Return the (X, Y) coordinate for the center point of the cell that contains the specified text.  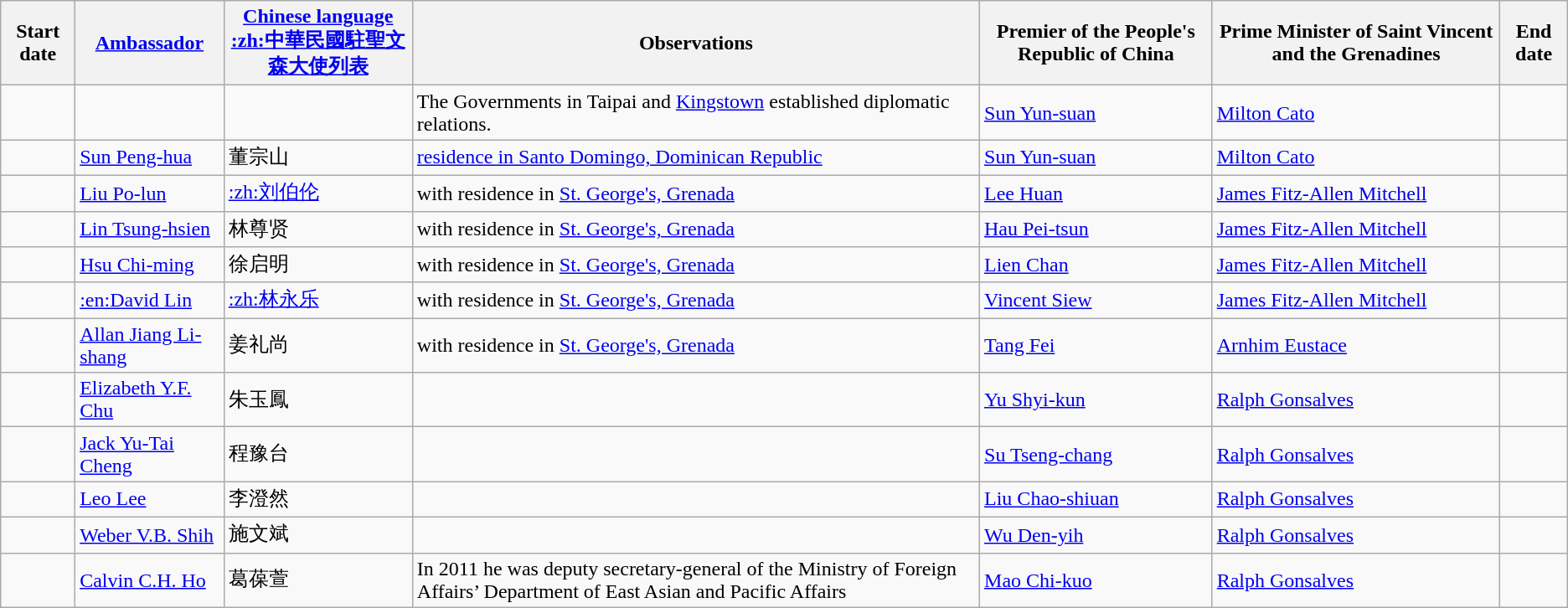
徐启明 (318, 265)
Vincent Siew (1096, 300)
Premier of the People's Republic of China (1096, 44)
:zh:林永乐 (318, 300)
董宗山 (318, 157)
Lee Huan (1096, 193)
The Governments in Taipai and Kingstown established diplomatic relations. (695, 112)
Arnhim Eustace (1356, 345)
程豫台 (318, 454)
姜礼尚 (318, 345)
:zh:刘伯伦 (318, 193)
施文斌 (318, 534)
林尊贤 (318, 229)
Hsu Chi-ming (150, 265)
Weber V.B. Shih (150, 534)
Mao Chi-kuo (1096, 580)
Allan Jiang Li-shang (150, 345)
Yu Shyi-kun (1096, 400)
Wu Den-yih (1096, 534)
Lien Chan (1096, 265)
Prime Minister of Saint Vincent and the Grenadines (1356, 44)
Lin Tsung-hsien (150, 229)
李澄然 (318, 499)
Su Tseng-chang (1096, 454)
Observations (695, 44)
Leo Lee (150, 499)
In 2011 he was deputy secretary-general of the Ministry of Foreign Affairs’ Department of East Asian and Pacific Affairs (695, 580)
End date (1534, 44)
朱玉鳳 (318, 400)
Chinese language:zh:中華民國駐聖文森大使列表 (318, 44)
Ambassador (150, 44)
:en:David Lin (150, 300)
Calvin C.H. Ho (150, 580)
Tang Fei (1096, 345)
Sun Peng-hua (150, 157)
Liu Chao-shiuan (1096, 499)
Hau Pei-tsun (1096, 229)
Elizabeth Y.F. Chu (150, 400)
Start date (39, 44)
Liu Po-lun (150, 193)
residence in Santo Domingo, Dominican Republic (695, 157)
葛葆萱 (318, 580)
Jack Yu-Tai Cheng (150, 454)
